From the cell containing the given text, extract its center point as [X, Y] coordinate. 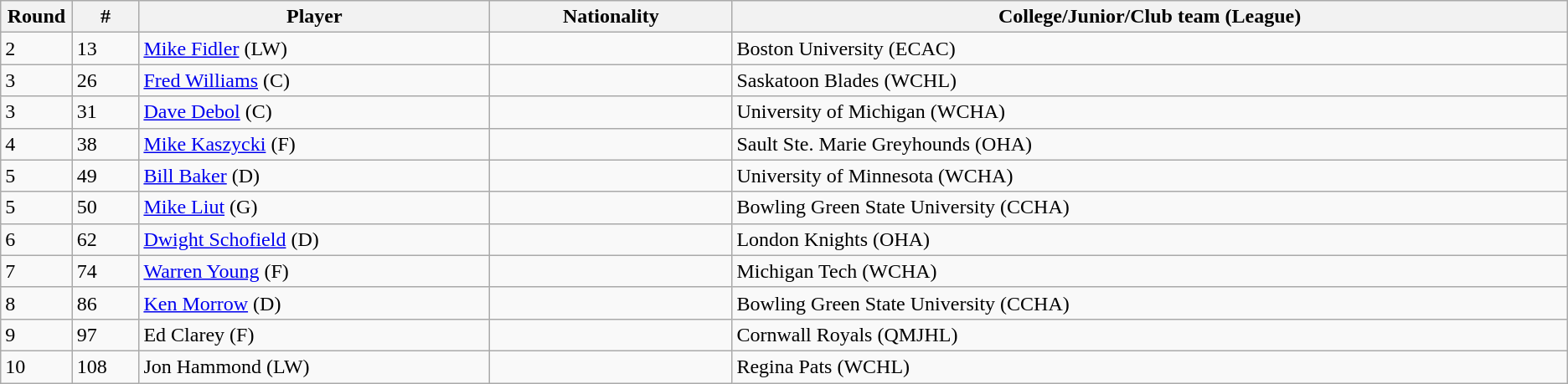
London Knights (OHA) [1149, 239]
26 [106, 80]
Ed Clarey (F) [315, 335]
Mike Fidler (LW) [315, 49]
8 [37, 303]
108 [106, 366]
2 [37, 49]
9 [37, 335]
Regina Pats (WCHL) [1149, 366]
4 [37, 144]
6 [37, 239]
University of Minnesota (WCHA) [1149, 176]
Mike Kaszycki (F) [315, 144]
Cornwall Royals (QMJHL) [1149, 335]
University of Michigan (WCHA) [1149, 112]
Round [37, 17]
Mike Liut (G) [315, 207]
Sault Ste. Marie Greyhounds (OHA) [1149, 144]
Ken Morrow (D) [315, 303]
Dave Debol (C) [315, 112]
Dwight Schofield (D) [315, 239]
Warren Young (F) [315, 271]
50 [106, 207]
74 [106, 271]
Jon Hammond (LW) [315, 366]
7 [37, 271]
97 [106, 335]
# [106, 17]
49 [106, 176]
Boston University (ECAC) [1149, 49]
Player [315, 17]
College/Junior/Club team (League) [1149, 17]
Nationality [611, 17]
86 [106, 303]
10 [37, 366]
62 [106, 239]
Michigan Tech (WCHA) [1149, 271]
Fred Williams (C) [315, 80]
31 [106, 112]
Bill Baker (D) [315, 176]
38 [106, 144]
Saskatoon Blades (WCHL) [1149, 80]
13 [106, 49]
